Determine the [x, y] coordinate at the center of the cell enclosing the given text.  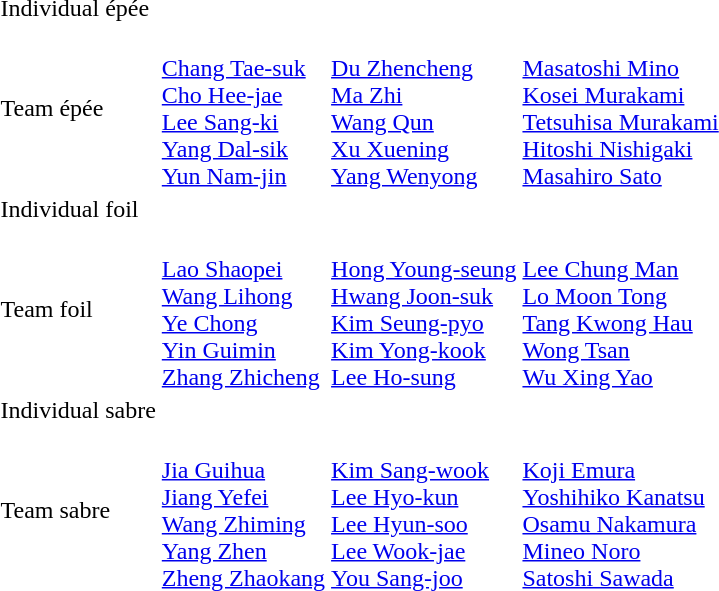
Chang Tae-sukCho Hee-jaeLee Sang-kiYang Dal-sikYun Nam-jin [243, 108]
Du ZhenchengMa ZhiWang QunXu XueningYang Wenyong [424, 108]
Hong Young-seungHwang Joon-sukKim Seung-pyoKim Yong-kookLee Ho-sung [424, 310]
Lao ShaopeiWang LihongYe ChongYin GuiminZhang Zhicheng [243, 310]
